Determine the (X, Y) coordinate at the center of the cell enclosing the given text.  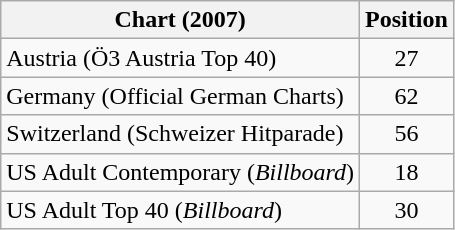
Germany (Official German Charts) (180, 96)
62 (407, 96)
Switzerland (Schweizer Hitparade) (180, 134)
27 (407, 58)
Position (407, 20)
30 (407, 210)
56 (407, 134)
Chart (2007) (180, 20)
US Adult Top 40 (Billboard) (180, 210)
Austria (Ö3 Austria Top 40) (180, 58)
18 (407, 172)
US Adult Contemporary (Billboard) (180, 172)
